Search for the cell housing the specified text and yield its (x, y) center coordinate. 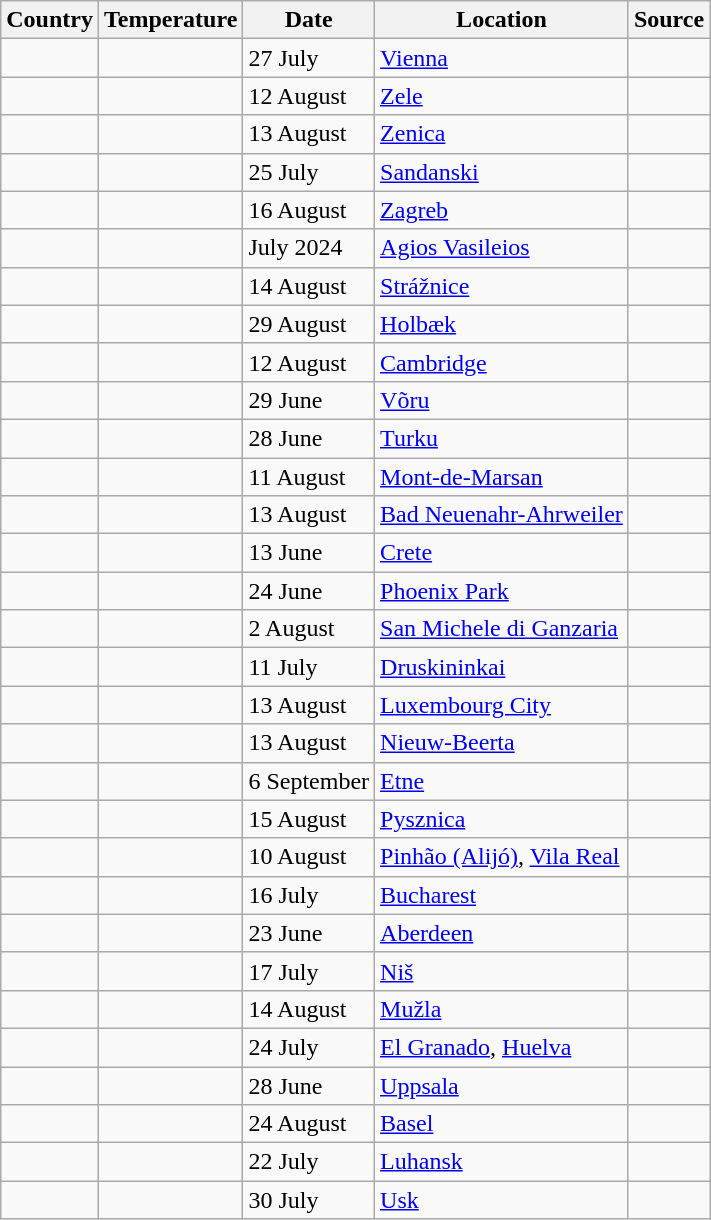
29 August (309, 324)
24 July (309, 1047)
Uppsala (502, 1085)
15 August (309, 819)
22 July (309, 1162)
Nieuw-Beerta (502, 743)
10 August (309, 857)
Holbæk (502, 324)
Pysznica (502, 819)
Druskininkai (502, 667)
16 July (309, 895)
23 June (309, 933)
Võru (502, 400)
Zagreb (502, 210)
Location (502, 20)
Cambridge (502, 362)
Pinhão (Alijó), Vila Real (502, 857)
Usk (502, 1200)
Luxembourg City (502, 705)
11 July (309, 667)
Source (668, 20)
24 June (309, 591)
6 September (309, 781)
Strážnice (502, 286)
Crete (502, 553)
Mont-de-Marsan (502, 477)
Niš (502, 971)
2 August (309, 629)
El Granado, Huelva (502, 1047)
17 July (309, 971)
Agios Vasileios (502, 248)
Mužla (502, 1009)
Turku (502, 438)
30 July (309, 1200)
Sandanski (502, 172)
Aberdeen (502, 933)
Basel (502, 1124)
July 2024 (309, 248)
Zele (502, 96)
13 June (309, 553)
27 July (309, 58)
29 June (309, 400)
Phoenix Park (502, 591)
Bad Neuenahr-Ahrweiler (502, 515)
Bucharest (502, 895)
11 August (309, 477)
Luhansk (502, 1162)
Date (309, 20)
Country (50, 20)
San Michele di Ganzaria (502, 629)
Zenica (502, 134)
24 August (309, 1124)
Etne (502, 781)
25 July (309, 172)
Vienna (502, 58)
16 August (309, 210)
Temperature (170, 20)
